Scan for the cell matching the given text and deliver its (X, Y) coordinate at center. 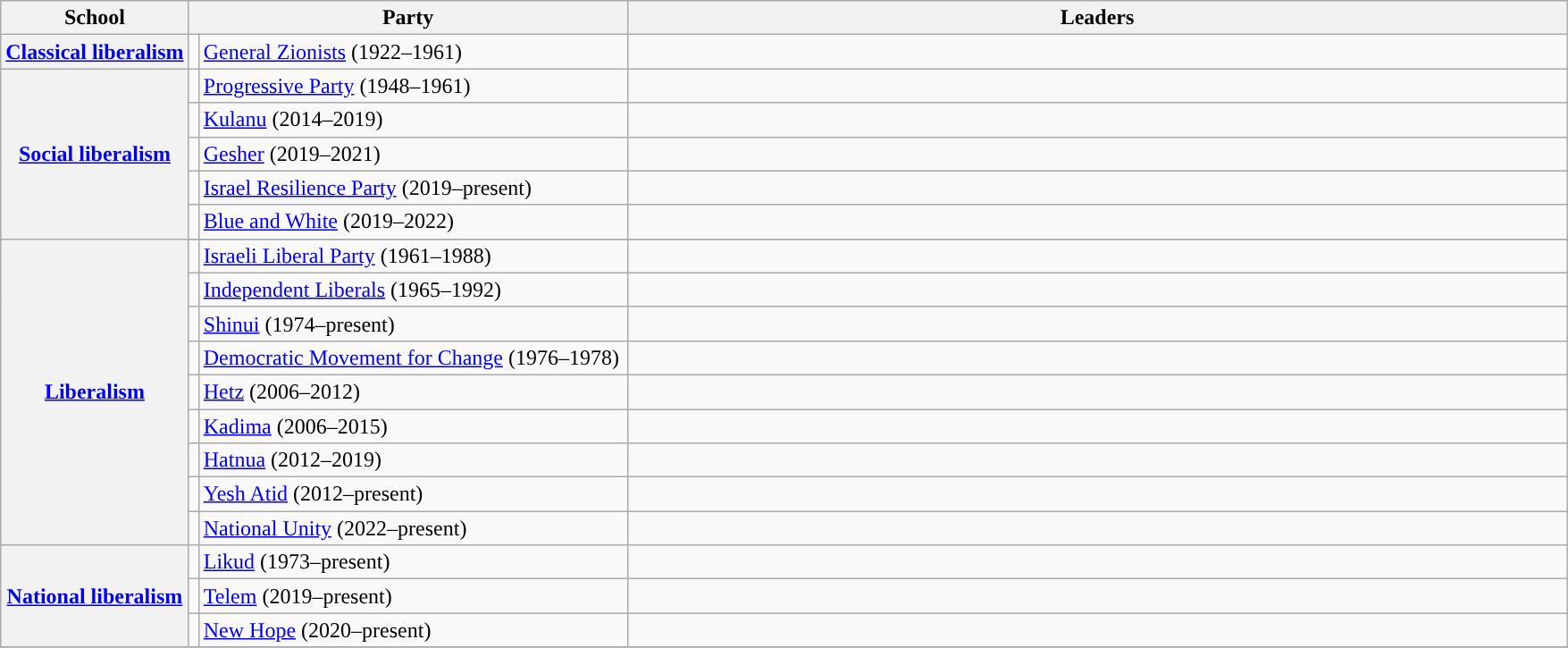
Liberalism (95, 391)
Independent Liberals (1965–1992) (413, 290)
National liberalism (95, 596)
National Unity (2022–present) (413, 528)
Kadima (2006–2015) (413, 426)
Gesher (2019–2021) (413, 154)
Blue and White (2019–2022) (413, 222)
Democratic Movement for Change (1976–1978) (413, 358)
New Hope (2020–present) (413, 630)
Likud (1973–present) (413, 562)
Party (407, 18)
Telem (2019–present) (413, 596)
Yesh Atid (2012–present) (413, 494)
Social liberalism (95, 154)
Progressive Party (1948–1961) (413, 86)
General Zionists (1922–1961) (413, 52)
Israeli Liberal Party (1961–1988) (413, 256)
Classical liberalism (95, 52)
Hatnua (2012–2019) (413, 460)
Shinui (1974–present) (413, 324)
Hetz (2006–2012) (413, 391)
School (95, 18)
Kulanu (2014–2019) (413, 120)
Israel Resilience Party (2019–present) (413, 188)
Leaders (1097, 18)
